Return (X, Y) of the center of cell containing provided text 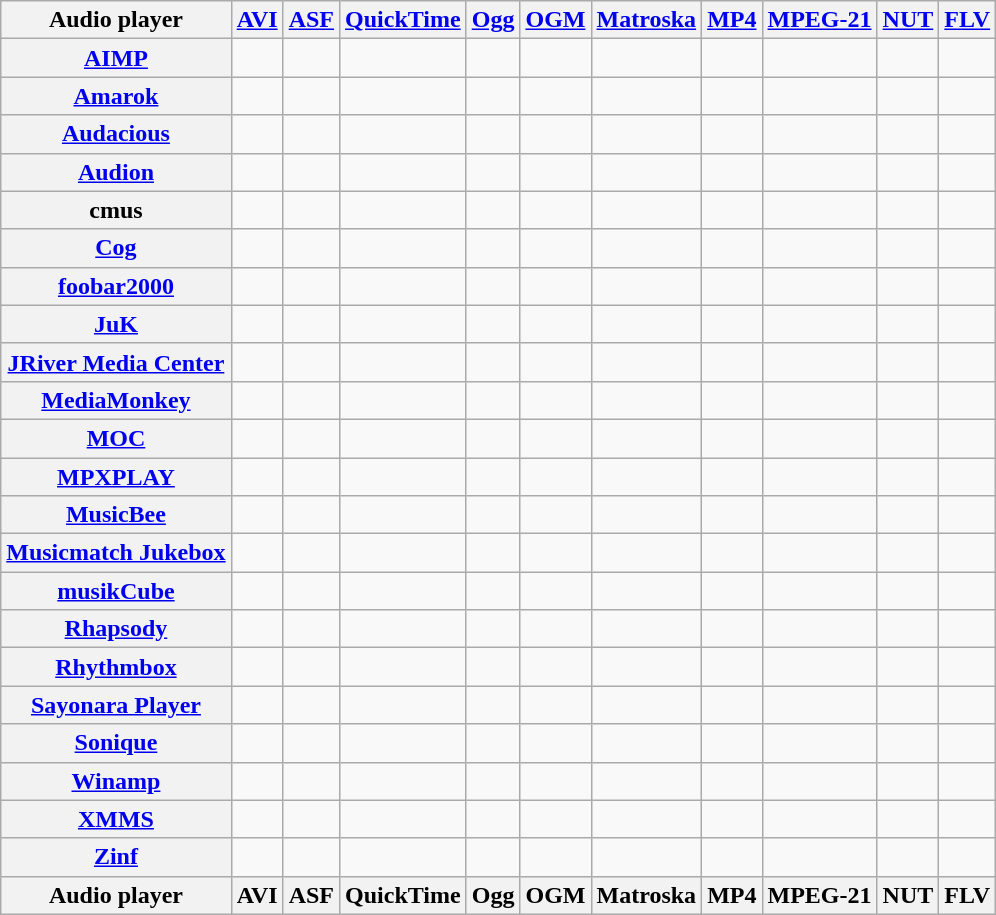
foobar2000 (116, 286)
MusicBee (116, 515)
MediaMonkey (116, 400)
Sonique (116, 743)
MPXPLAY (116, 477)
cmus (116, 210)
AIMP (116, 58)
XMMS (116, 819)
Amarok (116, 96)
Musicmatch Jukebox (116, 553)
MOC (116, 438)
Sayonara Player (116, 705)
Zinf (116, 857)
Audacious (116, 134)
Cog (116, 248)
JuK (116, 324)
musikCube (116, 591)
Rhapsody (116, 629)
Audion (116, 172)
Rhythmbox (116, 667)
JRiver Media Center (116, 362)
Winamp (116, 781)
